Extract the (X, Y) coordinate from the center of the cell holding the provided text.  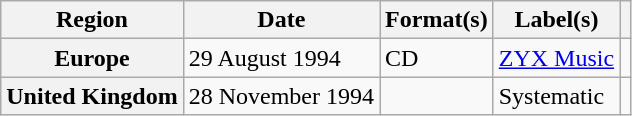
28 November 1994 (281, 96)
Region (92, 20)
Date (281, 20)
Label(s) (556, 20)
29 August 1994 (281, 58)
United Kingdom (92, 96)
Europe (92, 58)
Format(s) (437, 20)
ZYX Music (556, 58)
CD (437, 58)
Systematic (556, 96)
